Provide the (x, y) coordinate of the cell's center where the given text is located.  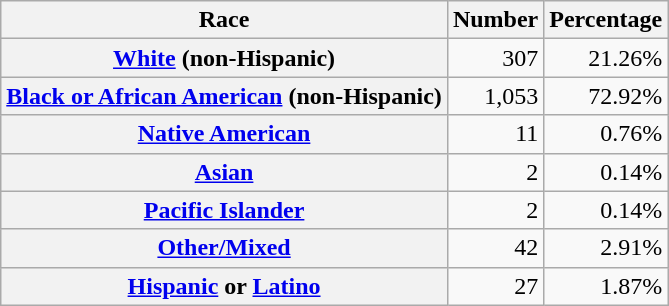
0.76% (606, 134)
307 (495, 58)
Number (495, 20)
42 (495, 248)
Native American (224, 134)
2.91% (606, 248)
Hispanic or Latino (224, 286)
1.87% (606, 286)
Black or African American (non-Hispanic) (224, 96)
Percentage (606, 20)
White (non-Hispanic) (224, 58)
27 (495, 286)
1,053 (495, 96)
21.26% (606, 58)
Race (224, 20)
Asian (224, 172)
Other/Mixed (224, 248)
11 (495, 134)
Pacific Islander (224, 210)
72.92% (606, 96)
